Identify which cell holds the provided text, then report its [X, Y] central coordinate. 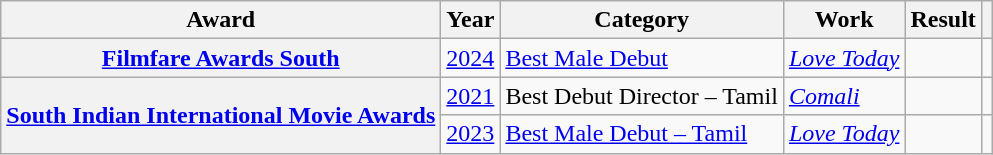
Award [221, 20]
Category [642, 20]
Result [943, 20]
2024 [470, 58]
Year [470, 20]
Best Debut Director – Tamil [642, 96]
2023 [470, 134]
South Indian International Movie Awards [221, 115]
Filmfare Awards South [221, 58]
2021 [470, 96]
Best Male Debut – Tamil [642, 134]
Best Male Debut [642, 58]
Comali [844, 96]
Work [844, 20]
